Find where the given text appears and provide that cell's center as [x, y] coordinate. 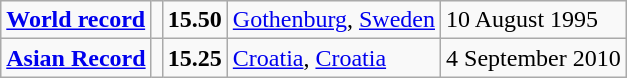
Croatia, Croatia [334, 58]
15.50 [194, 20]
World record [76, 20]
4 September 2010 [534, 58]
10 August 1995 [534, 20]
Asian Record [76, 58]
Gothenburg, Sweden [334, 20]
15.25 [194, 58]
